Scan for the cell matching the given text and deliver its [X, Y] coordinate at center. 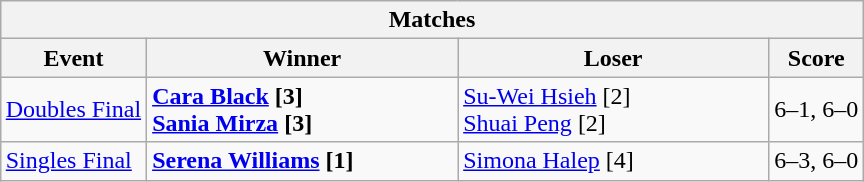
Doubles Final [73, 110]
Cara Black [3] Sania Mirza [3] [302, 110]
Singles Final [73, 161]
6–1, 6–0 [816, 110]
Matches [432, 20]
Score [816, 58]
Event [73, 58]
Serena Williams [1] [302, 161]
Winner [302, 58]
6–3, 6–0 [816, 161]
Loser [614, 58]
Su-Wei Hsieh [2] Shuai Peng [2] [614, 110]
Simona Halep [4] [614, 161]
